For the text-containing cell, return its midpoint in [x, y] coordinate format. 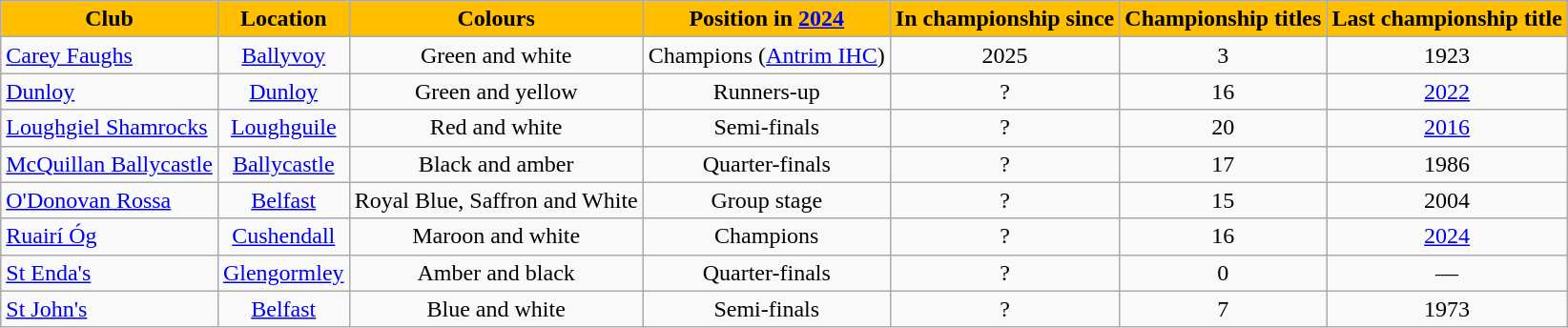
Royal Blue, Saffron and White [496, 200]
1973 [1447, 309]
Glengormley [283, 273]
In championship since [1004, 19]
Club [110, 19]
Black and amber [496, 164]
2004 [1447, 200]
Maroon and white [496, 236]
Carey Faughs [110, 55]
Cushendall [283, 236]
Championship titles [1223, 19]
McQuillan Ballycastle [110, 164]
Green and white [496, 55]
20 [1223, 128]
2025 [1004, 55]
0 [1223, 273]
Champions [767, 236]
— [1447, 273]
St Enda's [110, 273]
2024 [1447, 236]
Position in 2024 [767, 19]
1923 [1447, 55]
3 [1223, 55]
15 [1223, 200]
Location [283, 19]
1986 [1447, 164]
O'Donovan Rossa [110, 200]
Blue and white [496, 309]
Colours [496, 19]
Ruairí Óg [110, 236]
Green and yellow [496, 92]
Runners-up [767, 92]
7 [1223, 309]
Amber and black [496, 273]
Champions (Antrim IHC) [767, 55]
Loughguile [283, 128]
Loughgiel Shamrocks [110, 128]
St John's [110, 309]
17 [1223, 164]
Red and white [496, 128]
2016 [1447, 128]
2022 [1447, 92]
Last championship title [1447, 19]
Ballyvoy [283, 55]
Ballycastle [283, 164]
Group stage [767, 200]
